Return (X, Y) of the center of cell containing provided text 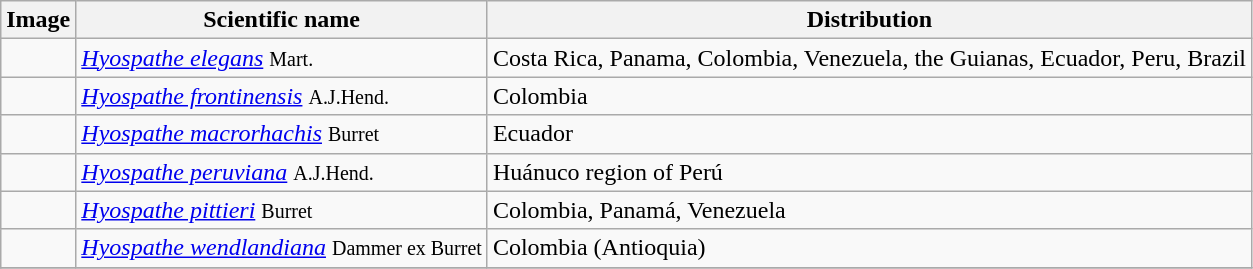
Ecuador (869, 134)
Colombia (869, 96)
Huánuco region of Perú (869, 172)
Hyospathe macrorhachis Burret (282, 134)
Colombia, Panamá, Venezuela (869, 210)
Hyospathe peruviana A.J.Hend. (282, 172)
Hyospathe wendlandiana Dammer ex Burret (282, 248)
Hyospathe frontinensis A.J.Hend. (282, 96)
Image (38, 20)
Costa Rica, Panama, Colombia, Venezuela, the Guianas, Ecuador, Peru, Brazil (869, 58)
Hyospathe elegans Mart. (282, 58)
Distribution (869, 20)
Scientific name (282, 20)
Colombia (Antioquia) (869, 248)
Hyospathe pittieri Burret (282, 210)
